Capture the cell that displays the provided text and extract its (X, Y) central coordinate. 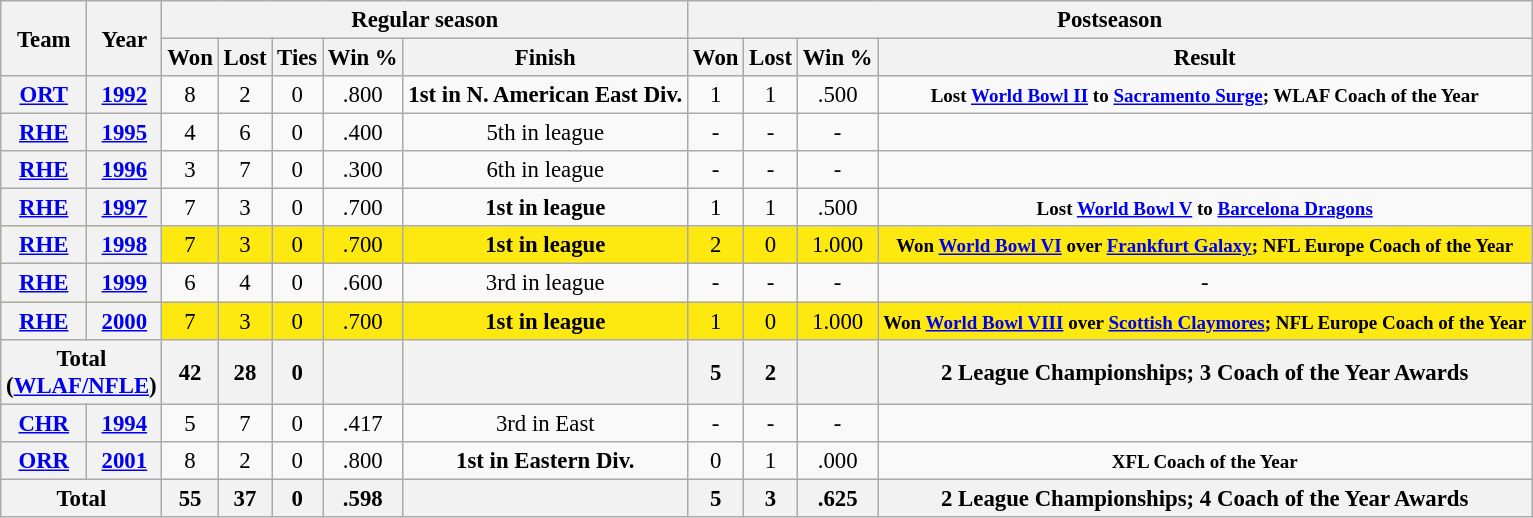
28 (245, 372)
1st in N. American East Div. (546, 95)
6th in league (546, 170)
2001 (124, 460)
ORR (44, 460)
Lost World Bowl V to Barcelona Dragons (1205, 208)
.000 (837, 460)
.598 (362, 498)
Year (124, 38)
Total(WLAF/NFLE) (82, 372)
2000 (124, 321)
.625 (837, 498)
Lost World Bowl II to Sacramento Surge; WLAF Coach of the Year (1205, 95)
1992 (124, 95)
Total (82, 498)
XFL Coach of the Year (1205, 460)
37 (245, 498)
Postseason (1110, 20)
CHR (44, 423)
Won World Bowl VI over Frankfurt Galaxy; NFL Europe Coach of the Year (1205, 245)
Team (44, 38)
.600 (362, 283)
2 League Championships; 3 Coach of the Year Awards (1205, 372)
1st in Eastern Div. (546, 460)
55 (190, 498)
.300 (362, 170)
.417 (362, 423)
1998 (124, 245)
2 League Championships; 4 Coach of the Year Awards (1205, 498)
1996 (124, 170)
1995 (124, 133)
1997 (124, 208)
Ties (298, 58)
1994 (124, 423)
Finish (546, 58)
ORT (44, 95)
Result (1205, 58)
.400 (362, 133)
5th in league (546, 133)
Regular season (425, 20)
Won World Bowl VIII over Scottish Claymores; NFL Europe Coach of the Year (1205, 321)
1999 (124, 283)
3rd in East (546, 423)
42 (190, 372)
3rd in league (546, 283)
